Find where the given text appears and provide that cell's center as [X, Y] coordinate. 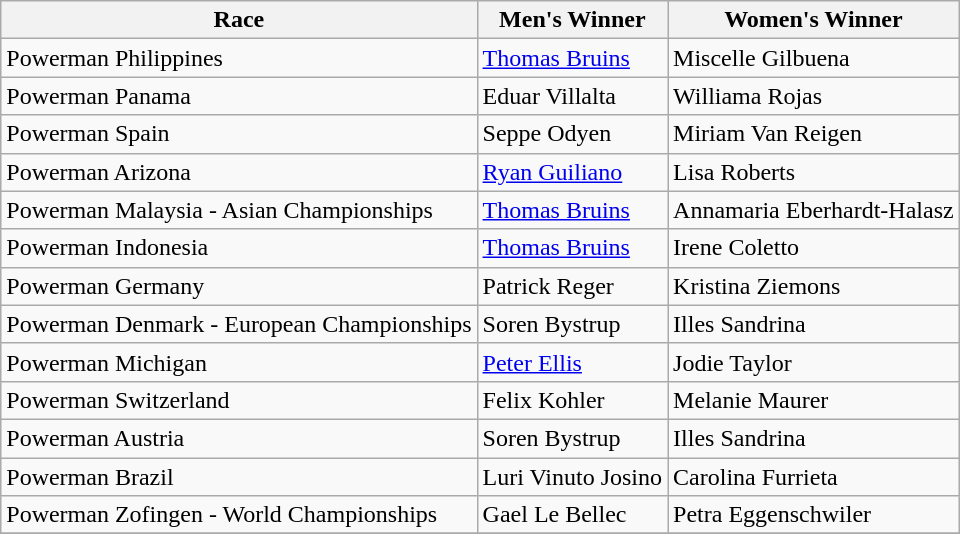
Powerman Denmark - European Championships [239, 324]
Peter Ellis [572, 362]
Men's Winner [572, 20]
Women's Winner [814, 20]
Seppe Odyen [572, 134]
Gael Le Bellec [572, 515]
Powerman Spain [239, 134]
Lisa Roberts [814, 172]
Powerman Panama [239, 96]
Powerman Malaysia - Asian Championships [239, 210]
Powerman Indonesia [239, 248]
Luri Vinuto Josino [572, 477]
Powerman Switzerland [239, 400]
Powerman Michigan [239, 362]
Powerman Germany [239, 286]
Race [239, 20]
Miriam Van Reigen [814, 134]
Annamaria Eberhardt-Halasz [814, 210]
Kristina Ziemons [814, 286]
Ryan Guiliano [572, 172]
Eduar Villalta [572, 96]
Felix Kohler [572, 400]
Williama Rojas [814, 96]
Melanie Maurer [814, 400]
Patrick Reger [572, 286]
Powerman Austria [239, 438]
Powerman Arizona [239, 172]
Powerman Philippines [239, 58]
Irene Coletto [814, 248]
Carolina Furrieta [814, 477]
Petra Eggenschwiler [814, 515]
Powerman Zofingen - World Championships [239, 515]
Powerman Brazil [239, 477]
Miscelle Gilbuena [814, 58]
Jodie Taylor [814, 362]
